Pinpoint the cell where the given text exists, returning its [x, y] midpoint coordinate. 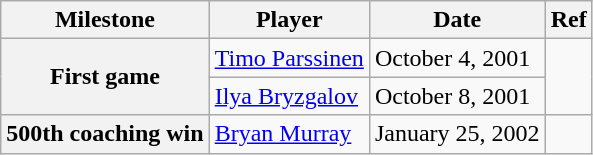
Player [289, 20]
Ref [568, 20]
Ilya Bryzgalov [289, 96]
October 4, 2001 [457, 58]
Timo Parssinen [289, 58]
January 25, 2002 [457, 134]
Date [457, 20]
October 8, 2001 [457, 96]
Bryan Murray [289, 134]
Milestone [105, 20]
500th coaching win [105, 134]
First game [105, 77]
